Output the (X, Y) coordinate of the center of the cell containing the given text.  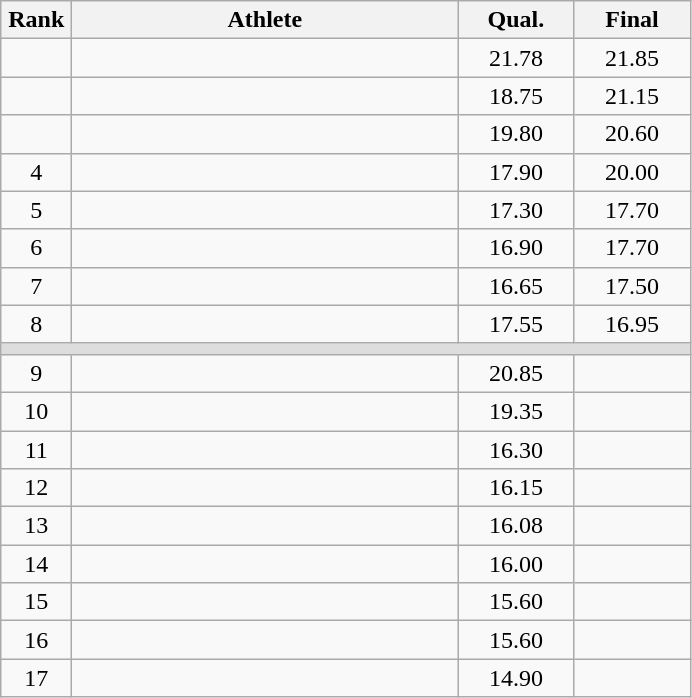
19.35 (516, 411)
16 (36, 640)
15 (36, 602)
11 (36, 449)
13 (36, 526)
21.85 (632, 58)
17.90 (516, 172)
20.00 (632, 172)
14.90 (516, 678)
20.85 (516, 373)
Qual. (516, 20)
21.15 (632, 96)
12 (36, 488)
4 (36, 172)
17.30 (516, 210)
16.08 (516, 526)
16.95 (632, 324)
16.30 (516, 449)
14 (36, 564)
Rank (36, 20)
16.00 (516, 564)
20.60 (632, 134)
10 (36, 411)
16.65 (516, 286)
16.90 (516, 248)
21.78 (516, 58)
17.55 (516, 324)
18.75 (516, 96)
6 (36, 248)
16.15 (516, 488)
5 (36, 210)
9 (36, 373)
17 (36, 678)
Final (632, 20)
8 (36, 324)
Athlete (265, 20)
19.80 (516, 134)
17.50 (632, 286)
7 (36, 286)
